For the text-containing cell, return its midpoint in [x, y] coordinate format. 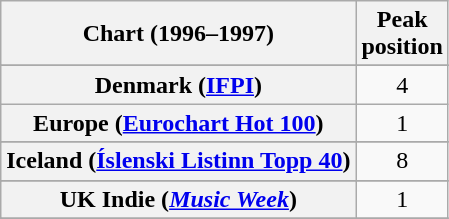
8 [402, 161]
Europe (Eurochart Hot 100) [178, 123]
UK Indie (Music Week) [178, 199]
4 [402, 85]
Chart (1996–1997) [178, 34]
Denmark (IFPI) [178, 85]
Peakposition [402, 34]
Iceland (Íslenski Listinn Topp 40) [178, 161]
